For the text-containing cell, return its midpoint in (x, y) coordinate format. 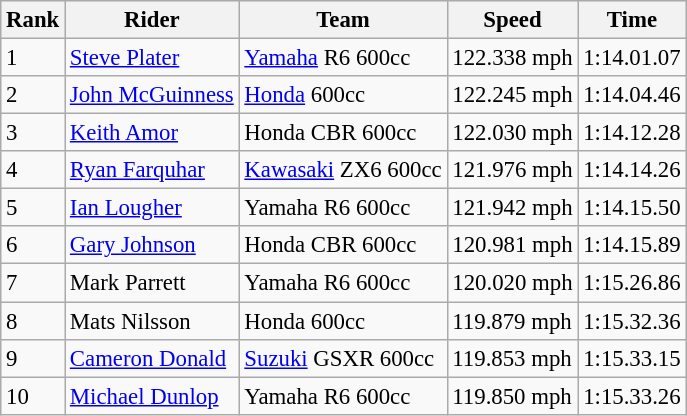
Ryan Farquhar (152, 170)
121.976 mph (512, 170)
121.942 mph (512, 208)
6 (33, 245)
1:15.33.26 (632, 396)
Keith Amor (152, 133)
10 (33, 396)
1:14.01.07 (632, 58)
Gary Johnson (152, 245)
3 (33, 133)
120.981 mph (512, 245)
119.853 mph (512, 358)
1:15.32.36 (632, 321)
122.245 mph (512, 95)
Suzuki GSXR 600cc (343, 358)
122.030 mph (512, 133)
Rider (152, 20)
7 (33, 283)
1:14.12.28 (632, 133)
122.338 mph (512, 58)
119.850 mph (512, 396)
1:14.15.50 (632, 208)
5 (33, 208)
9 (33, 358)
119.879 mph (512, 321)
1 (33, 58)
Cameron Donald (152, 358)
Time (632, 20)
8 (33, 321)
Mark Parrett (152, 283)
2 (33, 95)
1:14.04.46 (632, 95)
John McGuinness (152, 95)
Steve Plater (152, 58)
1:14.14.26 (632, 170)
4 (33, 170)
1:14.15.89 (632, 245)
Michael Dunlop (152, 396)
Kawasaki ZX6 600cc (343, 170)
120.020 mph (512, 283)
Speed (512, 20)
Rank (33, 20)
Mats Nilsson (152, 321)
1:15.26.86 (632, 283)
Ian Lougher (152, 208)
1:15.33.15 (632, 358)
Team (343, 20)
